Detect which cell encompasses the target text, then output its [X, Y] center coordinate. 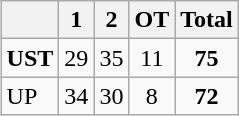
72 [207, 96]
UP [30, 96]
29 [76, 58]
UST [30, 58]
35 [112, 58]
2 [112, 20]
OT [152, 20]
75 [207, 58]
1 [76, 20]
34 [76, 96]
11 [152, 58]
Total [207, 20]
30 [112, 96]
8 [152, 96]
